Detect which cell encompasses the target text, then output its (X, Y) center coordinate. 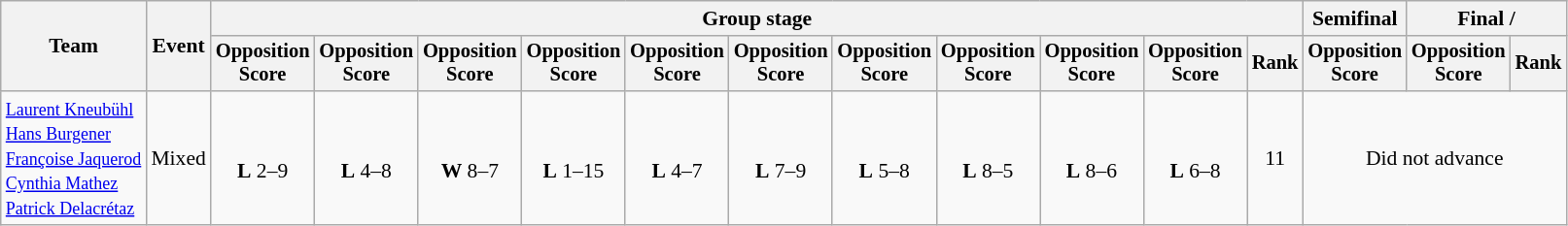
Group stage (757, 18)
L 4–7 (677, 158)
L 8–5 (988, 158)
Laurent KneubühlHans BurgenerFrançoise JaquerodCynthia MathezPatrick Delacrétaz (74, 158)
L 5–8 (885, 158)
Did not advance (1435, 158)
W 8–7 (470, 158)
L 6–8 (1196, 158)
Mixed (178, 158)
Team (74, 47)
Final / (1486, 18)
L 1–15 (574, 158)
Semifinal (1355, 18)
L 8–6 (1093, 158)
L 2–9 (262, 158)
Event (178, 47)
L 4–8 (366, 158)
11 (1275, 158)
L 7–9 (782, 158)
